Determine the [X, Y] coordinate at the center of the cell enclosing the given text.  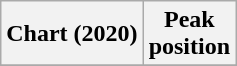
Peakposition [189, 34]
Chart (2020) [72, 34]
